Locate the cell with the specified text and output its (x, y) center coordinate. 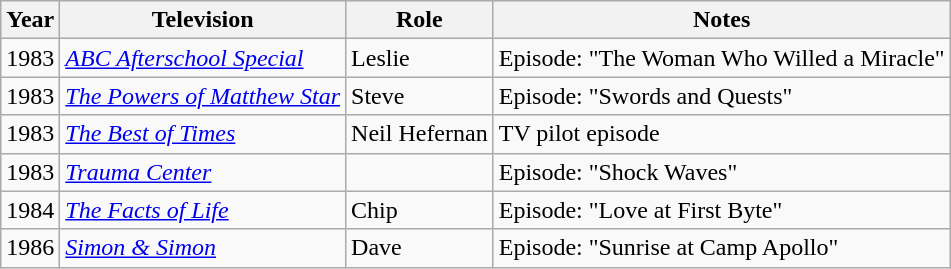
Chip (420, 210)
Television (203, 20)
Steve (420, 96)
The Powers of Matthew Star (203, 96)
Episode: "Sunrise at Camp Apollo" (722, 248)
ABC Afterschool Special (203, 58)
Year (30, 20)
Role (420, 20)
Notes (722, 20)
Trauma Center (203, 172)
Episode: "Swords and Quests" (722, 96)
Episode: "Shock Waves" (722, 172)
1984 (30, 210)
The Best of Times (203, 134)
Simon & Simon (203, 248)
1986 (30, 248)
Episode: "The Woman Who Willed a Miracle" (722, 58)
Dave (420, 248)
Episode: "Love at First Byte" (722, 210)
TV pilot episode (722, 134)
Leslie (420, 58)
The Facts of Life (203, 210)
Neil Hefernan (420, 134)
